For the text-containing cell, return its midpoint in [x, y] coordinate format. 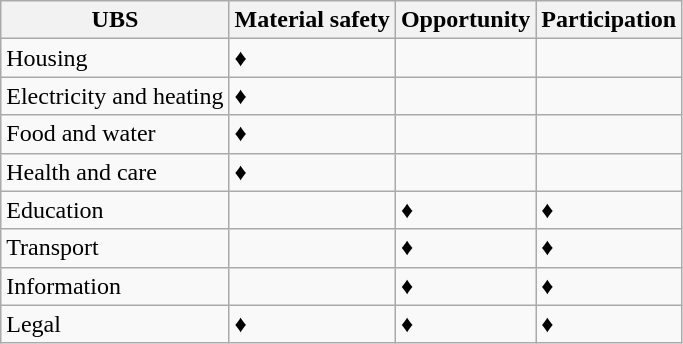
Transport [115, 248]
Legal [115, 324]
Material safety [312, 20]
Participation [609, 20]
Housing [115, 58]
Health and care [115, 172]
Electricity and heating [115, 96]
Information [115, 286]
UBS [115, 20]
Education [115, 210]
Food and water [115, 134]
Opportunity [465, 20]
